Output the (X, Y) coordinate of the center of the cell containing the given text.  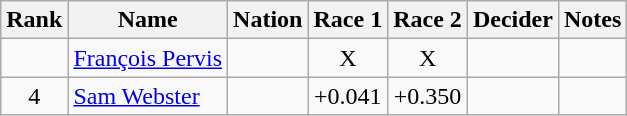
Notes (592, 20)
+0.041 (348, 96)
Decider (512, 20)
Race 2 (428, 20)
Sam Webster (148, 96)
4 (34, 96)
Name (148, 20)
Race 1 (348, 20)
François Pervis (148, 58)
Nation (268, 20)
Rank (34, 20)
+0.350 (428, 96)
